For the text-containing cell, return its midpoint in [x, y] coordinate format. 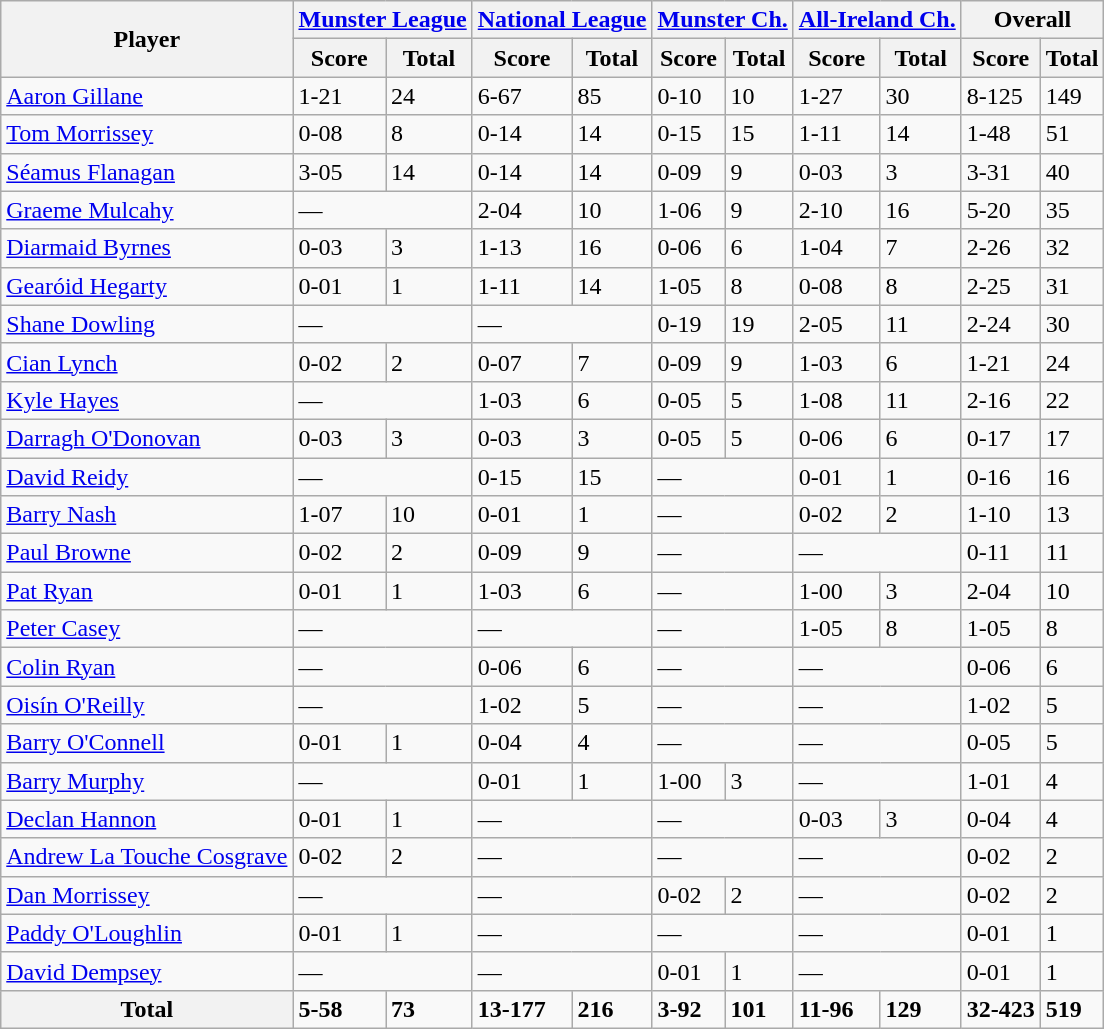
Andrew La Touche Cosgrave [147, 857]
Gearóid Hegarty [147, 286]
19 [759, 324]
22 [1072, 400]
Peter Casey [147, 629]
National League [562, 20]
Paul Browne [147, 553]
32-423 [1000, 1009]
8-125 [1000, 96]
Paddy O'Loughlin [147, 933]
1-06 [688, 210]
2-16 [1000, 400]
Pat Ryan [147, 591]
Barry Nash [147, 515]
0-10 [688, 96]
5-20 [1000, 210]
Diarmaid Byrnes [147, 248]
Colin Ryan [147, 667]
3-31 [1000, 172]
0-07 [522, 362]
Barry Murphy [147, 781]
2-25 [1000, 286]
1-04 [836, 248]
Oisín O'Reilly [147, 705]
Declan Hannon [147, 819]
5-58 [340, 1009]
Barry O'Connell [147, 743]
216 [612, 1009]
51 [1072, 134]
149 [1072, 96]
129 [920, 1009]
1-08 [836, 400]
1-48 [1000, 134]
Tom Morrissey [147, 134]
101 [759, 1009]
Darragh O'Donovan [147, 438]
1-27 [836, 96]
David Dempsey [147, 971]
Shane Dowling [147, 324]
40 [1072, 172]
1-01 [1000, 781]
1-07 [340, 515]
2-24 [1000, 324]
Cian Lynch [147, 362]
Aaron Gillane [147, 96]
Munster Ch. [722, 20]
32 [1072, 248]
2-05 [836, 324]
Séamus Flanagan [147, 172]
2-26 [1000, 248]
Player [147, 39]
0-11 [1000, 553]
35 [1072, 210]
Dan Morrissey [147, 895]
2-10 [836, 210]
0-17 [1000, 438]
David Reidy [147, 477]
Kyle Hayes [147, 400]
1-10 [1000, 515]
31 [1072, 286]
85 [612, 96]
1-13 [522, 248]
Munster League [382, 20]
6-67 [522, 96]
11-96 [836, 1009]
13 [1072, 515]
519 [1072, 1009]
Overall [1032, 20]
All-Ireland Ch. [877, 20]
3-92 [688, 1009]
17 [1072, 438]
13-177 [522, 1009]
3-05 [340, 172]
0-16 [1000, 477]
Graeme Mulcahy [147, 210]
0-19 [688, 324]
73 [430, 1009]
